Provide the (x, y) coordinate of the cell's center where the given text is located.  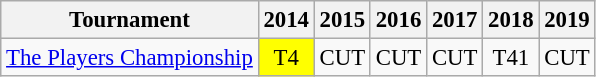
Tournament (130, 20)
2015 (342, 20)
2017 (455, 20)
2018 (511, 20)
2019 (567, 20)
2014 (286, 20)
2016 (398, 20)
T41 (511, 58)
T4 (286, 58)
The Players Championship (130, 58)
